For the text-containing cell, return its midpoint in (x, y) coordinate format. 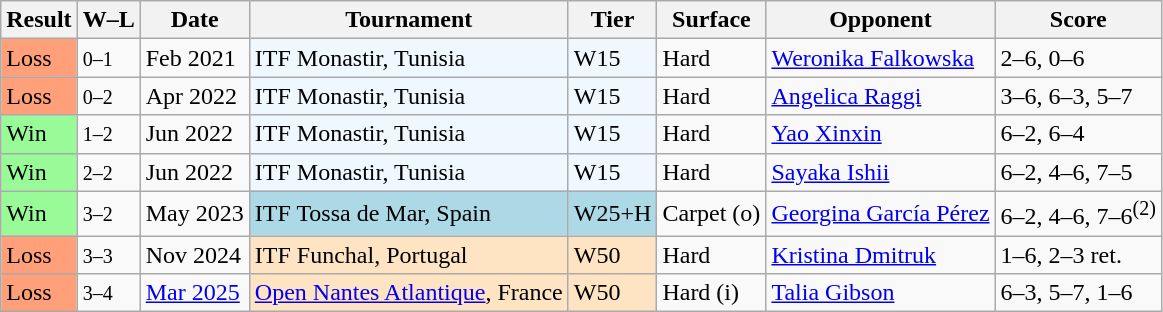
1–2 (108, 134)
May 2023 (194, 214)
3–4 (108, 293)
3–2 (108, 214)
Open Nantes Atlantique, France (408, 293)
Date (194, 20)
Score (1078, 20)
Weronika Falkowska (880, 58)
Tier (612, 20)
ITF Tossa de Mar, Spain (408, 214)
6–2, 4–6, 7–5 (1078, 172)
Angelica Raggi (880, 96)
Yao Xinxin (880, 134)
3–3 (108, 255)
Georgina García Pérez (880, 214)
Opponent (880, 20)
Apr 2022 (194, 96)
Talia Gibson (880, 293)
Surface (712, 20)
2–6, 0–6 (1078, 58)
3–6, 6–3, 5–7 (1078, 96)
W25+H (612, 214)
1–6, 2–3 ret. (1078, 255)
Hard (i) (712, 293)
6–2, 6–4 (1078, 134)
Feb 2021 (194, 58)
6–2, 4–6, 7–6(2) (1078, 214)
2–2 (108, 172)
Result (39, 20)
Kristina Dmitruk (880, 255)
Tournament (408, 20)
Mar 2025 (194, 293)
ITF Funchal, Portugal (408, 255)
0–1 (108, 58)
Nov 2024 (194, 255)
6–3, 5–7, 1–6 (1078, 293)
0–2 (108, 96)
Carpet (o) (712, 214)
W–L (108, 20)
Sayaka Ishii (880, 172)
